Scan for the cell matching the given text and deliver its [X, Y] coordinate at center. 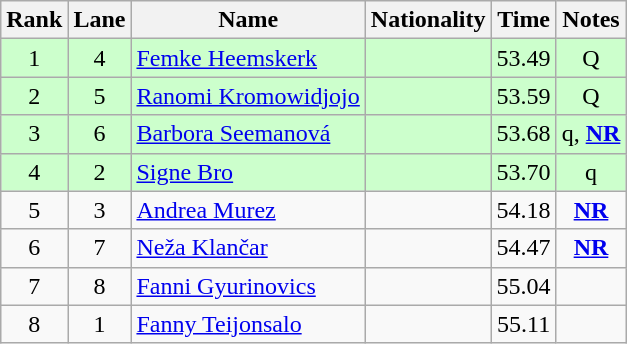
Andrea Murez [248, 210]
q [591, 172]
53.59 [524, 96]
Time [524, 20]
55.04 [524, 286]
53.68 [524, 134]
54.47 [524, 248]
55.11 [524, 324]
Name [248, 20]
Barbora Seemanová [248, 134]
Rank [34, 20]
Fanny Teijonsalo [248, 324]
Notes [591, 20]
Ranomi Kromowidjojo [248, 96]
54.18 [524, 210]
Femke Heemskerk [248, 58]
53.49 [524, 58]
q, NR [591, 134]
53.70 [524, 172]
Nationality [428, 20]
Signe Bro [248, 172]
Lane [100, 20]
Fanni Gyurinovics [248, 286]
Neža Klančar [248, 248]
